Provide the [x, y] coordinate of the cell's center where the given text is located.  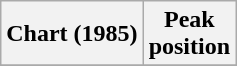
Chart (1985) [72, 34]
Peakposition [189, 34]
